Determine the [X, Y] coordinate at the center of the cell enclosing the given text.  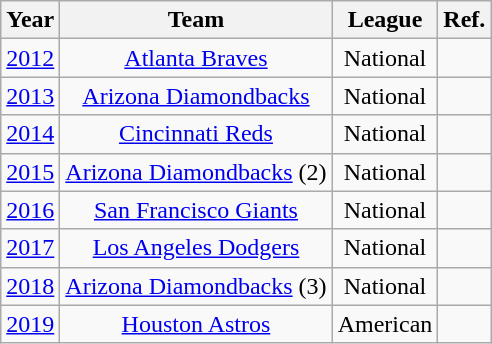
Arizona Diamondbacks [196, 96]
2019 [30, 324]
Team [196, 20]
2017 [30, 248]
2016 [30, 210]
Arizona Diamondbacks (3) [196, 286]
2014 [30, 134]
2012 [30, 58]
Los Angeles Dodgers [196, 248]
Atlanta Braves [196, 58]
San Francisco Giants [196, 210]
American [385, 324]
League [385, 20]
Arizona Diamondbacks (2) [196, 172]
Ref. [464, 20]
Houston Astros [196, 324]
Year [30, 20]
2013 [30, 96]
2015 [30, 172]
2018 [30, 286]
Cincinnati Reds [196, 134]
